Pinpoint the cell where the given text exists, returning its [x, y] midpoint coordinate. 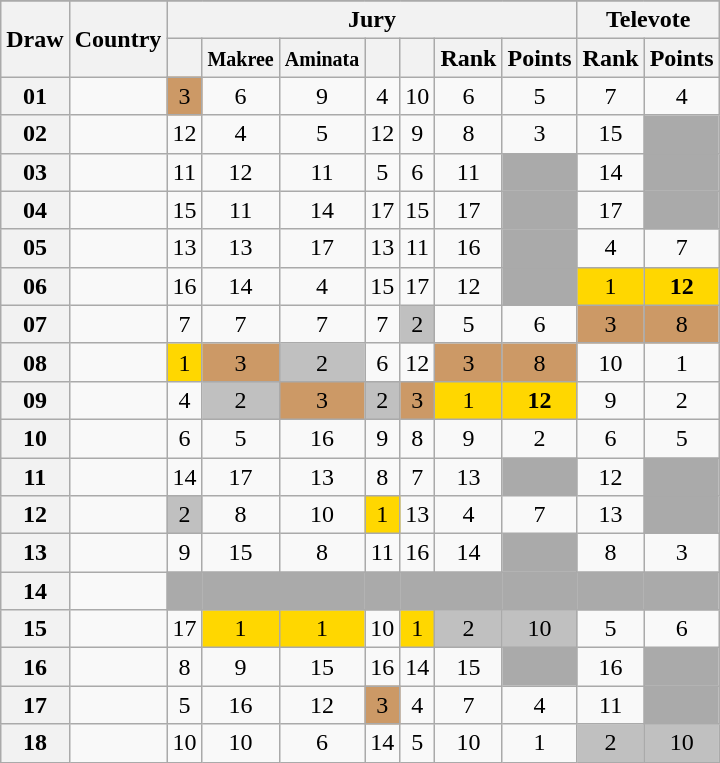
04 [35, 210]
Jury [372, 20]
Country [118, 39]
05 [35, 248]
02 [35, 134]
09 [35, 400]
06 [35, 286]
01 [35, 96]
08 [35, 362]
Draw [35, 39]
Televote [648, 20]
Makree [240, 58]
03 [35, 172]
18 [35, 743]
07 [35, 324]
Aminata [322, 58]
